Detect which cell encompasses the target text, then output its (x, y) center coordinate. 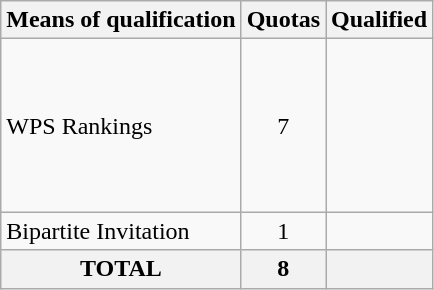
Quotas (283, 20)
1 (283, 231)
Means of qualification (121, 20)
TOTAL (121, 269)
8 (283, 269)
Bipartite Invitation (121, 231)
7 (283, 126)
Qualified (380, 20)
WPS Rankings (121, 126)
